From the cell containing the given text, extract its center point as (X, Y) coordinate. 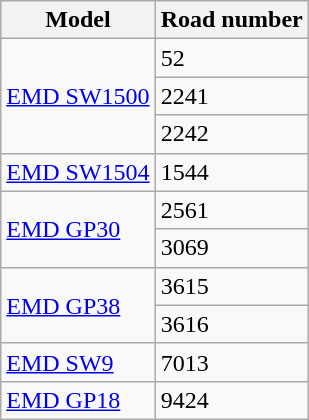
2242 (232, 134)
EMD GP30 (78, 229)
EMD SW1500 (78, 96)
EMD GP18 (78, 400)
2561 (232, 210)
52 (232, 58)
EMD SW9 (78, 362)
Road number (232, 20)
2241 (232, 96)
1544 (232, 172)
3615 (232, 286)
Model (78, 20)
7013 (232, 362)
3069 (232, 248)
EMD GP38 (78, 305)
3616 (232, 324)
9424 (232, 400)
EMD SW1504 (78, 172)
